Search for the cell housing the specified text and yield its (x, y) center coordinate. 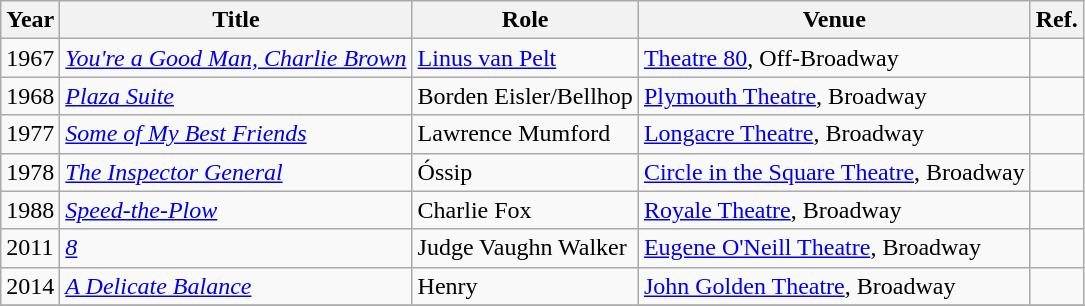
2011 (30, 248)
Longacre Theatre, Broadway (834, 134)
1977 (30, 134)
Circle in the Square Theatre, Broadway (834, 172)
Charlie Fox (525, 210)
You're a Good Man, Charlie Brown (236, 58)
The Inspector General (236, 172)
Speed-the-Plow (236, 210)
A Delicate Balance (236, 286)
Linus van Pelt (525, 58)
8 (236, 248)
Plymouth Theatre, Broadway (834, 96)
Plaza Suite (236, 96)
Theatre 80, Off-Broadway (834, 58)
Some of My Best Friends (236, 134)
2014 (30, 286)
Venue (834, 20)
Role (525, 20)
Lawrence Mumford (525, 134)
Óssip (525, 172)
Judge Vaughn Walker (525, 248)
Henry (525, 286)
Borden Eisler/Bellhop (525, 96)
1978 (30, 172)
Ref. (1056, 20)
1968 (30, 96)
1967 (30, 58)
Royale Theatre, Broadway (834, 210)
Title (236, 20)
Eugene O'Neill Theatre, Broadway (834, 248)
1988 (30, 210)
Year (30, 20)
John Golden Theatre, Broadway (834, 286)
